Return the [X, Y] coordinate for the center point of the cell that contains the specified text.  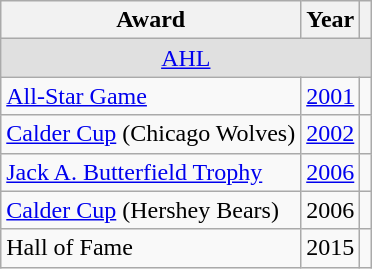
2002 [330, 134]
Award [151, 20]
AHL [186, 58]
2015 [330, 248]
Calder Cup (Chicago Wolves) [151, 134]
Year [330, 20]
Jack A. Butterfield Trophy [151, 172]
All-Star Game [151, 96]
Calder Cup (Hershey Bears) [151, 210]
Hall of Fame [151, 248]
2001 [330, 96]
